Detect which cell encompasses the target text, then output its [X, Y] center coordinate. 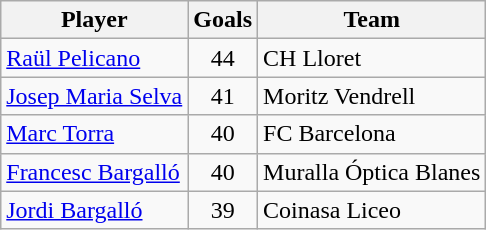
CH Lloret [372, 58]
FC Barcelona [372, 134]
39 [223, 210]
Jordi Bargalló [94, 210]
Goals [223, 20]
Coinasa Liceo [372, 210]
Team [372, 20]
Francesc Bargalló [94, 172]
Josep Maria Selva [94, 96]
Player [94, 20]
41 [223, 96]
Marc Torra [94, 134]
Muralla Óptica Blanes [372, 172]
44 [223, 58]
Raül Pelicano [94, 58]
Moritz Vendrell [372, 96]
